Search for the cell housing the specified text and yield its [x, y] center coordinate. 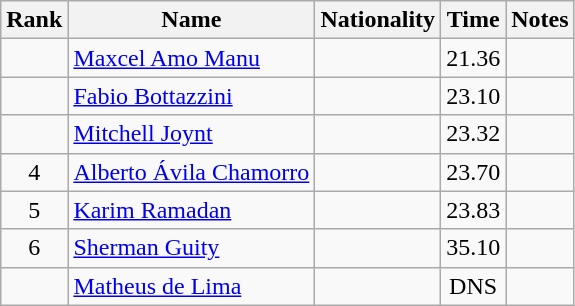
Mitchell Joynt [192, 134]
35.10 [474, 248]
Maxcel Amo Manu [192, 58]
Karim Ramadan [192, 210]
23.10 [474, 96]
5 [34, 210]
Alberto Ávila Chamorro [192, 172]
Matheus de Lima [192, 286]
21.36 [474, 58]
23.32 [474, 134]
DNS [474, 286]
Time [474, 20]
Nationality [378, 20]
Fabio Bottazzini [192, 96]
4 [34, 172]
Sherman Guity [192, 248]
Notes [540, 20]
Rank [34, 20]
23.83 [474, 210]
6 [34, 248]
23.70 [474, 172]
Name [192, 20]
